Detect which cell encompasses the target text, then output its (X, Y) center coordinate. 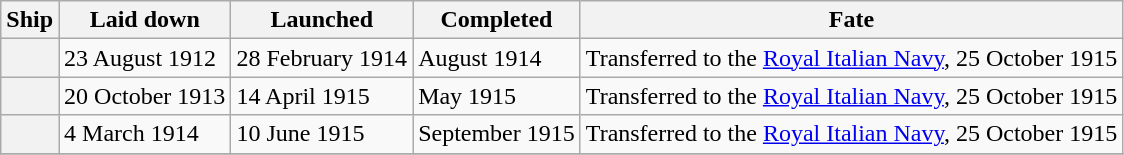
Laid down (145, 20)
September 1915 (497, 134)
May 1915 (497, 96)
10 June 1915 (322, 134)
23 August 1912 (145, 58)
August 1914 (497, 58)
Ship (30, 20)
Launched (322, 20)
Completed (497, 20)
14 April 1915 (322, 96)
20 October 1913 (145, 96)
28 February 1914 (322, 58)
4 March 1914 (145, 134)
Fate (851, 20)
